Pinpoint the cell where the given text exists, returning its (x, y) midpoint coordinate. 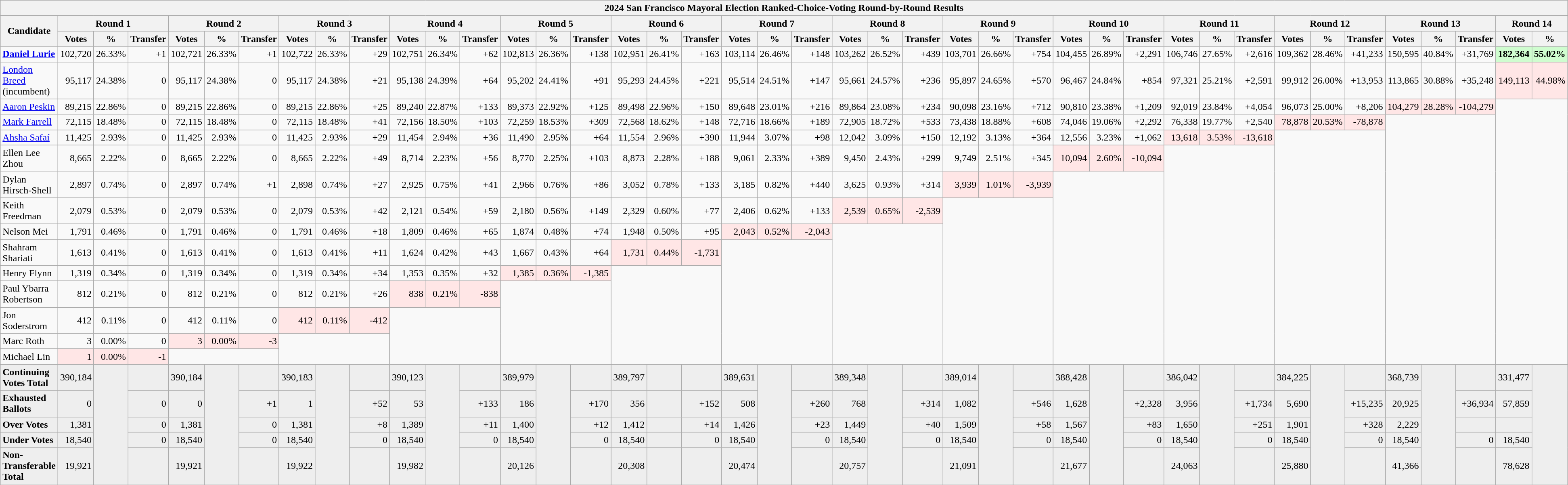
+21 (370, 80)
Ahsha Safaí (29, 137)
2.28% (664, 158)
20,126 (518, 466)
1,901 (1292, 424)
44.98% (1550, 80)
2.33% (775, 158)
182,364 (1514, 54)
+188 (701, 158)
30.88% (1438, 80)
24.65% (996, 80)
Round 6 (666, 23)
-3 (259, 341)
+221 (701, 80)
104,279 (1403, 107)
28.28% (1438, 107)
+149 (591, 211)
27.65% (1217, 54)
+65 (480, 231)
389,797 (629, 377)
8,714 (408, 158)
19,982 (408, 466)
+13,953 (1365, 80)
+570 (1033, 80)
26.66% (996, 54)
+364 (1033, 137)
0.35% (443, 273)
103,114 (739, 54)
41,366 (1403, 466)
331,477 (1514, 377)
368,739 (1403, 377)
2,966 (518, 184)
1,412 (629, 424)
102,721 (186, 54)
103,262 (850, 54)
26.00% (1328, 80)
-412 (370, 321)
+251 (1254, 424)
78,628 (1514, 466)
95,138 (408, 80)
-78,878 (1365, 122)
2.23% (443, 158)
356 (629, 404)
+1,734 (1254, 404)
+83 (1144, 424)
102,720 (76, 54)
-104,279 (1476, 107)
+234 (923, 107)
90,098 (961, 107)
+14 (701, 424)
+152 (701, 404)
24.41% (554, 80)
+52 (370, 404)
92,019 (1182, 107)
389,348 (850, 377)
+59 (480, 211)
-1,731 (701, 252)
11,944 (739, 137)
20,925 (1403, 404)
+95 (701, 231)
+40 (923, 424)
3,185 (739, 184)
1.01% (996, 184)
+4,054 (1254, 107)
24,063 (1182, 466)
Over Votes (29, 424)
Jon Soderstrom (29, 321)
89,240 (408, 107)
+125 (591, 107)
18.50% (443, 122)
78,878 (1292, 122)
838 (408, 294)
9,450 (850, 158)
13,618 (1182, 137)
2.96% (664, 137)
3,052 (629, 184)
Keith Freedman (29, 211)
2,043 (739, 231)
+27 (370, 184)
95,661 (850, 80)
10,094 (1071, 158)
26.52% (886, 54)
0.42% (443, 252)
74,046 (1071, 122)
+31,769 (1476, 54)
389,631 (739, 377)
72,716 (739, 122)
-1,385 (591, 273)
+236 (923, 80)
+345 (1033, 158)
1,385 (518, 273)
26.89% (1107, 54)
19,922 (297, 466)
London Breed (incumbent) (29, 80)
0.75% (443, 184)
+389 (812, 158)
389,979 (518, 377)
+25 (370, 107)
+439 (923, 54)
20,474 (739, 466)
102,813 (518, 54)
2,121 (408, 211)
1,567 (1071, 424)
26.46% (775, 54)
73,438 (961, 122)
0.76% (554, 184)
Exhausted Ballots (29, 404)
1,809 (408, 231)
20,308 (629, 466)
+77 (701, 211)
3.13% (996, 137)
Mark Farrell (29, 122)
+35,248 (1476, 80)
+2,291 (1144, 54)
57,859 (1514, 404)
+533 (923, 122)
+43 (480, 252)
Marc Roth (29, 341)
2.51% (996, 158)
103,701 (961, 54)
89,648 (739, 107)
0.50% (664, 231)
+170 (591, 404)
Round 3 (334, 23)
0.78% (664, 184)
+74 (591, 231)
25.21% (1217, 80)
99,912 (1292, 80)
0.60% (664, 211)
+138 (591, 54)
97,321 (1182, 80)
+260 (812, 404)
+163 (701, 54)
Round 8 (888, 23)
Round 10 (1109, 23)
186 (518, 404)
+18 (370, 231)
Shahram Shariati (29, 252)
0.36% (554, 273)
96,073 (1292, 107)
19.77% (1217, 122)
24.51% (775, 80)
23.84% (1217, 107)
+1,062 (1144, 137)
18.53% (554, 122)
+608 (1033, 122)
150,595 (1403, 54)
Round 14 (1532, 23)
95,897 (961, 80)
Henry Flynn (29, 273)
104,455 (1071, 54)
+8,206 (1365, 107)
26.34% (443, 54)
20.53% (1328, 122)
96,467 (1071, 80)
Round 13 (1440, 23)
-838 (480, 294)
+328 (1365, 424)
1,624 (408, 252)
3,956 (1182, 404)
Aaron Peskin (29, 107)
-2,539 (923, 211)
2,229 (1403, 424)
1,449 (850, 424)
1,509 (961, 424)
2,925 (408, 184)
11,490 (518, 137)
Non-Transferable Total (29, 466)
26.36% (554, 54)
+854 (1144, 80)
1,948 (629, 231)
+62 (480, 54)
1,389 (408, 424)
Continuing Votes Total (29, 377)
0.52% (775, 231)
23.01% (775, 107)
72,905 (850, 122)
+1,209 (1144, 107)
Dylan Hirsch-Shell (29, 184)
95,514 (739, 80)
2024 San Francisco Mayoral Election Ranked-Choice-Voting Round-by-Round Results (784, 8)
2.25% (554, 158)
9,061 (739, 158)
89,498 (629, 107)
+440 (812, 184)
+15,235 (1365, 404)
0.56% (554, 211)
+2,616 (1254, 54)
90,810 (1071, 107)
2,329 (629, 211)
19.06% (1107, 122)
23.16% (996, 107)
12,042 (850, 137)
508 (739, 404)
72,156 (408, 122)
-2,043 (812, 231)
389,014 (961, 377)
102,951 (629, 54)
388,428 (1071, 377)
113,865 (1403, 80)
23.08% (886, 107)
Round 4 (445, 23)
+58 (1033, 424)
+2,540 (1254, 122)
95,293 (629, 80)
0.54% (443, 211)
1,628 (1071, 404)
-10,094 (1144, 158)
9,749 (961, 158)
+42 (370, 211)
390,183 (297, 377)
1,874 (518, 231)
+32 (480, 273)
+23 (812, 424)
0.44% (664, 252)
Round 11 (1219, 23)
+309 (591, 122)
18.72% (886, 122)
Round 1 (113, 23)
-3,939 (1033, 184)
106,746 (1182, 54)
2,180 (518, 211)
3,939 (961, 184)
95,202 (518, 80)
18.62% (664, 122)
1,650 (1182, 424)
+712 (1033, 107)
24.57% (886, 80)
89,864 (850, 107)
25.00% (1328, 107)
+2,591 (1254, 80)
0.93% (886, 184)
+12 (591, 424)
21,677 (1071, 466)
+2,328 (1144, 404)
+98 (812, 137)
Round 7 (777, 23)
2,898 (297, 184)
20,757 (850, 466)
+34 (370, 273)
Round 5 (556, 23)
2,539 (850, 211)
8,770 (518, 158)
1,667 (518, 252)
0.82% (775, 184)
2.60% (1107, 158)
Daniel Lurie (29, 54)
102,751 (408, 54)
2.43% (886, 158)
2,406 (739, 211)
Ellen Lee Zhou (29, 158)
Paul Ybarra Robertson (29, 294)
+36 (480, 137)
11,454 (408, 137)
+36,934 (1476, 404)
390,123 (408, 377)
149,113 (1514, 80)
+546 (1033, 404)
Nelson Mei (29, 231)
1,082 (961, 404)
Round 9 (998, 23)
55.02% (1550, 54)
24.39% (443, 80)
2.94% (443, 137)
3.09% (886, 137)
-13,618 (1254, 137)
2.95% (554, 137)
+91 (591, 80)
12,192 (961, 137)
+299 (923, 158)
3,625 (850, 184)
1,400 (518, 424)
+2,292 (1144, 122)
3.07% (775, 137)
+86 (591, 184)
+189 (812, 122)
+147 (812, 80)
26.41% (664, 54)
Michael Lin (29, 357)
3.53% (1217, 137)
76,338 (1182, 122)
22.92% (554, 107)
386,042 (1182, 377)
40.84% (1438, 54)
+754 (1033, 54)
5,690 (1292, 404)
8,873 (629, 158)
0.43% (554, 252)
0.48% (554, 231)
72,259 (518, 122)
28.46% (1328, 54)
53 (408, 404)
18.88% (996, 122)
1,731 (629, 252)
109,362 (1292, 54)
3.23% (1107, 137)
768 (850, 404)
18.66% (775, 122)
12,556 (1071, 137)
+216 (812, 107)
+26 (370, 294)
1,353 (408, 273)
22.96% (664, 107)
102,722 (297, 54)
Round 12 (1330, 23)
384,225 (1292, 377)
24.45% (664, 80)
11,554 (629, 137)
+390 (701, 137)
72,568 (629, 122)
Candidate (29, 31)
25,880 (1292, 466)
+8 (370, 424)
89,373 (518, 107)
24.84% (1107, 80)
+49 (370, 158)
22.87% (443, 107)
+41,233 (1365, 54)
1,426 (739, 424)
Round 2 (224, 23)
0.62% (775, 211)
Under Votes (29, 440)
-1 (148, 357)
21,091 (961, 466)
23.38% (1107, 107)
0.65% (886, 211)
+56 (480, 158)
